Output the [x, y] coordinate of the center of the cell containing the given text.  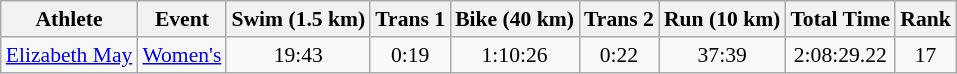
19:43 [298, 55]
Rank [926, 19]
Trans 2 [619, 19]
37:39 [722, 55]
Elizabeth May [70, 55]
0:22 [619, 55]
Swim (1.5 km) [298, 19]
Trans 1 [410, 19]
Total Time [840, 19]
Athlete [70, 19]
17 [926, 55]
Event [182, 19]
1:10:26 [514, 55]
0:19 [410, 55]
Women's [182, 55]
2:08:29.22 [840, 55]
Run (10 km) [722, 19]
Bike (40 km) [514, 19]
